Locate the cell with the specified text and output its (x, y) center coordinate. 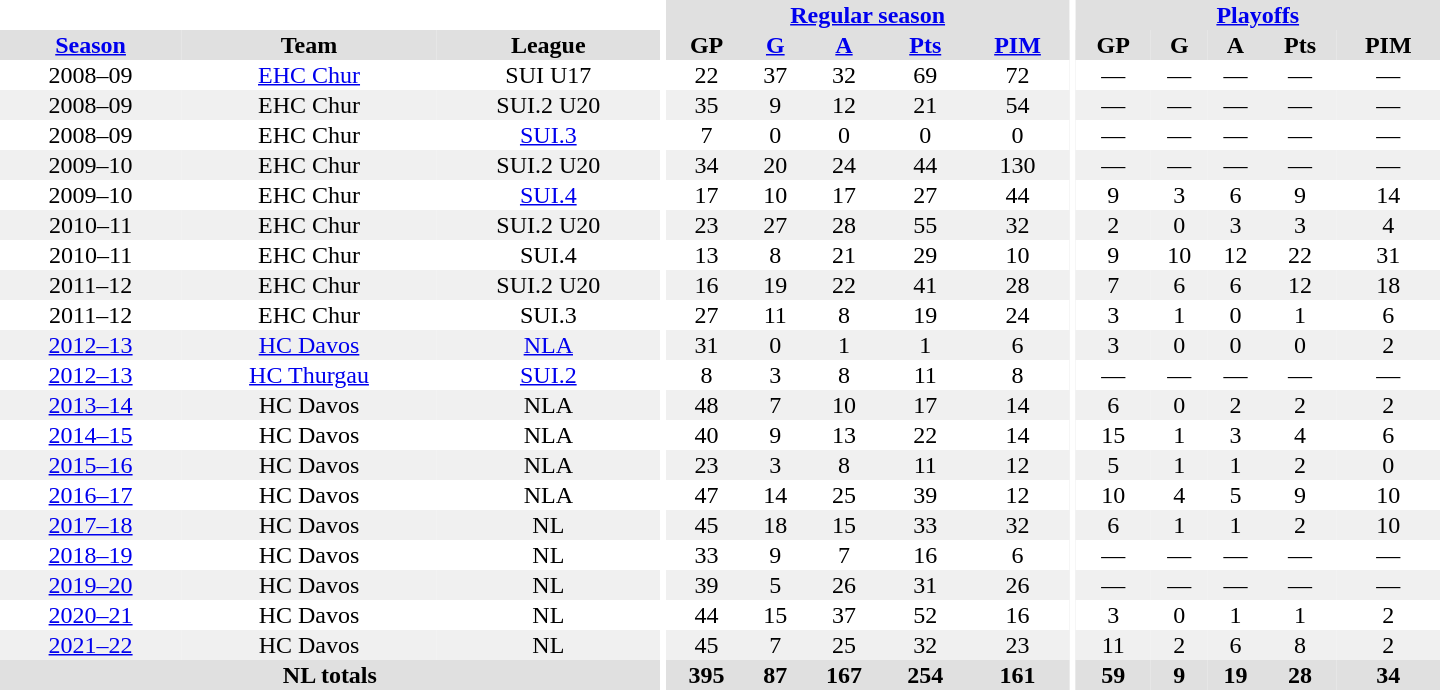
2015–16 (90, 465)
Season (90, 45)
395 (706, 675)
47 (706, 495)
29 (926, 255)
2018–19 (90, 555)
SUI.2 (548, 375)
87 (775, 675)
20 (775, 165)
2019–20 (90, 585)
Playoffs (1258, 15)
2016–17 (90, 495)
54 (1018, 105)
Team (309, 45)
40 (706, 435)
HC Thurgau (309, 375)
69 (926, 75)
130 (1018, 165)
55 (926, 225)
52 (926, 615)
2021–22 (90, 645)
72 (1018, 75)
2014–15 (90, 435)
2013–14 (90, 405)
41 (926, 285)
254 (926, 675)
59 (1113, 675)
2017–18 (90, 525)
161 (1018, 675)
NL totals (330, 675)
SUI U17 (548, 75)
Regular season (868, 15)
48 (706, 405)
2020–21 (90, 615)
League (548, 45)
35 (706, 105)
167 (844, 675)
